From the cell containing the given text, extract its center point as [x, y] coordinate. 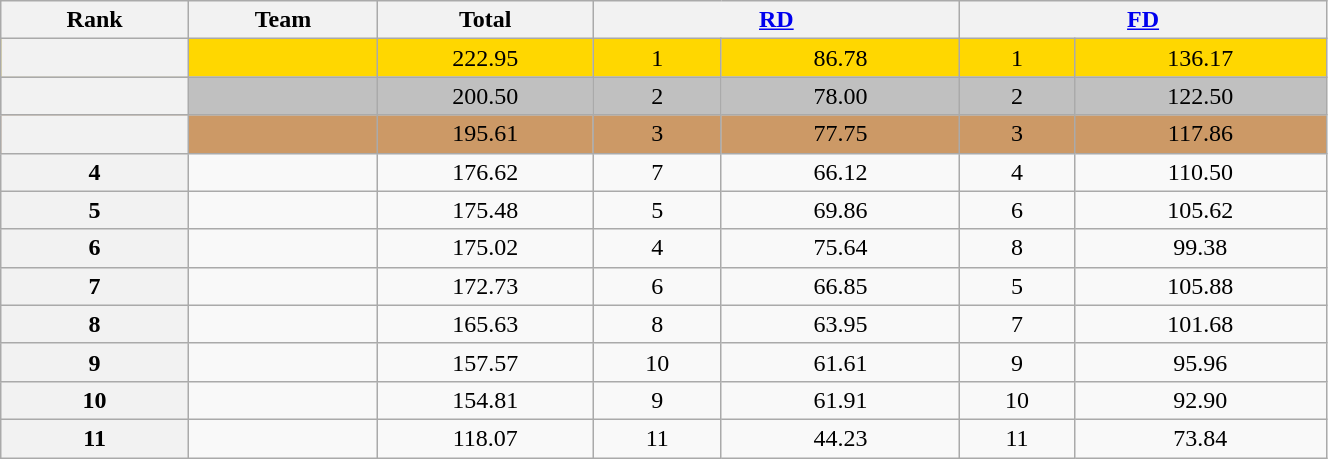
73.84 [1200, 438]
110.50 [1200, 172]
69.86 [840, 210]
Team [282, 20]
RD [776, 20]
117.86 [1200, 134]
FD [1144, 20]
136.17 [1200, 58]
165.63 [485, 324]
Total [485, 20]
154.81 [485, 400]
66.12 [840, 172]
175.02 [485, 248]
172.73 [485, 286]
63.95 [840, 324]
122.50 [1200, 96]
105.88 [1200, 286]
66.85 [840, 286]
101.68 [1200, 324]
99.38 [1200, 248]
118.07 [485, 438]
86.78 [840, 58]
195.61 [485, 134]
78.00 [840, 96]
75.64 [840, 248]
105.62 [1200, 210]
61.91 [840, 400]
44.23 [840, 438]
200.50 [485, 96]
222.95 [485, 58]
77.75 [840, 134]
157.57 [485, 362]
95.96 [1200, 362]
92.90 [1200, 400]
176.62 [485, 172]
61.61 [840, 362]
Rank [95, 20]
175.48 [485, 210]
